Identify which cell holds the provided text, then report its (X, Y) central coordinate. 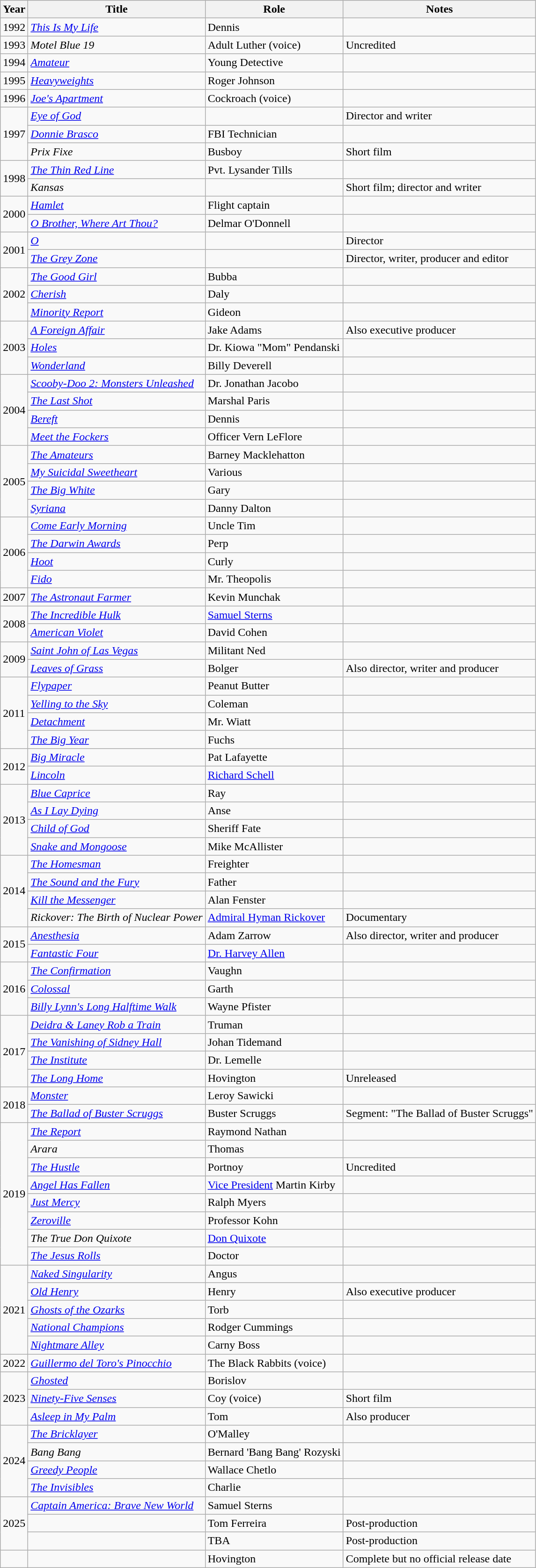
Doctor (274, 1256)
2022 (14, 1363)
Leroy Sawicki (274, 1096)
Mr. Wiatt (274, 722)
Daly (274, 294)
The Confirmation (117, 971)
Saint John of Las Vegas (117, 650)
Ghosts of the Ozarks (117, 1309)
Prix Fixe (117, 152)
Alan Fenster (274, 900)
1997 (14, 134)
Kill the Messenger (117, 900)
Truman (274, 1024)
Cherish (117, 294)
1998 (14, 178)
Joe's Apartment (117, 98)
2017 (14, 1051)
Ghosted (117, 1381)
Garth (274, 989)
The Grey Zone (117, 259)
Also producer (439, 1416)
Fido (117, 579)
Syriana (117, 508)
2014 (14, 891)
2012 (14, 766)
Curly (274, 562)
The Sound and the Fury (117, 882)
Naked Singularity (117, 1274)
As I Lay Dying (117, 811)
Borislov (274, 1381)
Bernard 'Bang Bang' Rozyski (274, 1452)
Wonderland (117, 365)
Rickover: The Birth of Nuclear Power (117, 918)
Billy Deverell (274, 365)
Officer Vern LeFlore (274, 437)
O (117, 241)
Bubba (274, 277)
O Brother, Where Art Thou? (117, 223)
Raymond Nathan (274, 1131)
Eye of God (117, 116)
Kansas (117, 187)
Director (439, 241)
2011 (14, 713)
Tom (274, 1416)
Vaughn (274, 971)
National Champions (117, 1327)
Anse (274, 811)
Gideon (274, 312)
David Cohen (274, 633)
Johan Tidemand (274, 1042)
Torb (274, 1309)
The Good Girl (117, 277)
Peanut Butter (274, 686)
FBI Technician (274, 134)
Big Miracle (117, 757)
Ninety-Five Senses (117, 1399)
The Hustle (117, 1167)
Flight captain (274, 205)
Come Early Morning (117, 526)
Marshal Paris (274, 401)
Young Detective (274, 63)
Director and writer (439, 116)
Perp (274, 544)
Carny Boss (274, 1345)
Flypaper (117, 686)
Dr. Lemelle (274, 1060)
Fuchs (274, 739)
Detachment (117, 722)
Angel Has Fallen (117, 1185)
Thomas (274, 1149)
Mike McAllister (274, 846)
A Foreign Affair (117, 330)
Gary (274, 490)
2003 (14, 348)
Sheriff Fate (274, 829)
The Last Shot (117, 401)
TBA (274, 1541)
Cockroach (voice) (274, 98)
Monster (117, 1096)
2023 (14, 1399)
The Long Home (117, 1078)
Old Henry (117, 1291)
Coy (voice) (274, 1399)
Dr. Kiowa "Mom" Pendanski (274, 348)
Fantastic Four (117, 953)
Richard Schell (274, 775)
2024 (14, 1461)
Billy Lynn's Long Halftime Walk (117, 1006)
Scooby-Doo 2: Monsters Unleashed (117, 383)
Minority Report (117, 312)
2007 (14, 597)
1995 (14, 80)
Father (274, 882)
Buster Scruggs (274, 1114)
Portnoy (274, 1167)
The Thin Red Line (117, 169)
Pvt. Lysander Tills (274, 169)
Coleman (274, 704)
Anesthesia (117, 935)
The Vanishing of Sidney Hall (117, 1042)
2000 (14, 214)
Wayne Pfister (274, 1006)
Pat Lafayette (274, 757)
The Amateurs (117, 454)
Child of God (117, 829)
The Homesman (117, 864)
2002 (14, 294)
Short film; director and writer (439, 187)
Greedy People (117, 1470)
Bang Bang (117, 1452)
Donnie Brasco (117, 134)
Bereft (117, 419)
Hamlet (117, 205)
Director, writer, producer and editor (439, 259)
Admiral Hyman Rickover (274, 918)
2025 (14, 1523)
Year (14, 9)
Snake and Mongoose (117, 846)
Busboy (274, 152)
Angus (274, 1274)
Leaves of Grass (117, 668)
Vice President Martin Kirby (274, 1185)
The Report (117, 1131)
Kevin Munchak (274, 597)
Barney Macklehatton (274, 454)
2019 (14, 1194)
Motel Blue 19 (117, 45)
2016 (14, 989)
Blue Caprice (117, 793)
2015 (14, 944)
Dr. Jonathan Jacobo (274, 383)
Various (274, 472)
Uncle Tim (274, 526)
Tom Ferreira (274, 1523)
Deidra & Laney Rob a Train (117, 1024)
Lincoln (117, 775)
Heavyweights (117, 80)
The Ballad of Buster Scruggs (117, 1114)
My Suicidal Sweetheart (117, 472)
Ralph Myers (274, 1203)
The Big White (117, 490)
1994 (14, 63)
Title (117, 9)
Zeroville (117, 1220)
Guillermo del Toro's Pinocchio (117, 1363)
O'Malley (274, 1434)
The Bricklayer (117, 1434)
Charlie (274, 1488)
Nightmare Alley (117, 1345)
This Is My Life (117, 27)
Meet the Fockers (117, 437)
The Institute (117, 1060)
Arara (117, 1149)
Adult Luther (voice) (274, 45)
Jake Adams (274, 330)
Notes (439, 9)
The Astronaut Farmer (117, 597)
Adam Zarrow (274, 935)
Segment: "The Ballad of Buster Scruggs" (439, 1114)
2005 (14, 481)
Documentary (439, 918)
Roger Johnson (274, 80)
Yelling to the Sky (117, 704)
Ray (274, 793)
Professor Kohn (274, 1220)
Just Mercy (117, 1203)
Henry (274, 1291)
2001 (14, 250)
Dr. Harvey Allen (274, 953)
Role (274, 9)
Mr. Theopolis (274, 579)
Colossal (117, 989)
1996 (14, 98)
Complete but no official release date (439, 1559)
Don Quixote (274, 1238)
Bolger (274, 668)
Wallace Chetlo (274, 1470)
Amateur (117, 63)
1993 (14, 45)
Freighter (274, 864)
The Invisibles (117, 1488)
The True Don Quixote (117, 1238)
2013 (14, 820)
Militant Ned (274, 650)
The Darwin Awards (117, 544)
Rodger Cummings (274, 1327)
2021 (14, 1309)
Hoot (117, 562)
2009 (14, 659)
Holes (117, 348)
The Black Rabbits (voice) (274, 1363)
2018 (14, 1105)
The Jesus Rolls (117, 1256)
Delmar O'Donnell (274, 223)
1992 (14, 27)
The Incredible Hulk (117, 615)
Captain America: Brave New World (117, 1505)
2006 (14, 553)
2004 (14, 410)
Danny Dalton (274, 508)
American Violet (117, 633)
The Big Year (117, 739)
Unreleased (439, 1078)
Asleep in My Palm (117, 1416)
2008 (14, 624)
